Extract the [x, y] coordinate from the center of the cell holding the provided text.  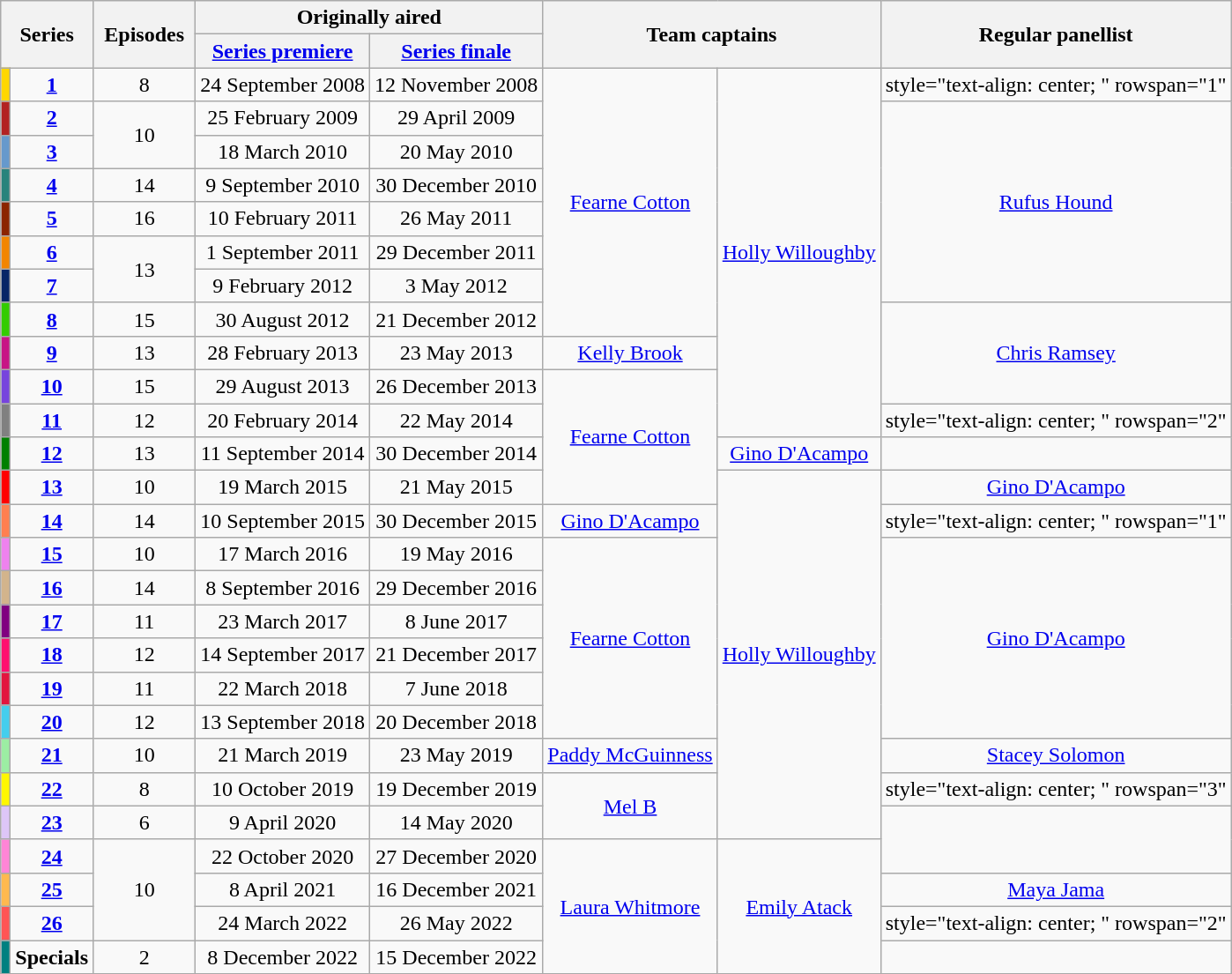
11 September 2014 [283, 454]
10 October 2019 [283, 789]
21 March 2019 [283, 755]
14 September 2017 [283, 655]
style="text-align: center; " rowspan="3" [1056, 789]
19 May 2016 [456, 554]
8 June 2017 [456, 621]
Team captains [712, 34]
29 December 2011 [456, 252]
19 March 2015 [283, 487]
29 December 2016 [456, 588]
13 September 2018 [283, 722]
21 December 2017 [456, 655]
22 May 2014 [456, 420]
27 December 2020 [456, 856]
22 [52, 789]
8 September 2016 [283, 588]
23 May 2013 [456, 353]
24 September 2008 [283, 85]
20 February 2014 [283, 420]
4 [52, 185]
Specials [52, 956]
23 May 2019 [456, 755]
Episodes [145, 34]
19 December 2019 [456, 789]
9 February 2012 [283, 286]
26 [52, 923]
17 March 2016 [283, 554]
23 [52, 822]
7 [52, 286]
29 April 2009 [456, 118]
17 [52, 621]
5 [52, 219]
Originally aired [369, 18]
9 April 2020 [283, 822]
18 [52, 655]
9 September 2010 [283, 185]
30 August 2012 [283, 319]
Series finale [456, 51]
1 September 2011 [283, 252]
8 April 2021 [283, 889]
Regular panellist [1056, 34]
28 February 2013 [283, 353]
8 December 2022 [283, 956]
30 December 2015 [456, 521]
26 May 2011 [456, 219]
15 December 2022 [456, 956]
Series [48, 34]
Series premiere [283, 51]
24 [52, 856]
7 June 2018 [456, 688]
Stacey Solomon [1056, 755]
Chris Ramsey [1056, 353]
26 May 2022 [456, 923]
Kelly Brook [630, 353]
25 February 2009 [283, 118]
20 [52, 722]
Paddy McGuinness [630, 755]
Maya Jama [1056, 889]
29 August 2013 [283, 386]
30 December 2014 [456, 454]
21 May 2015 [456, 487]
20 May 2010 [456, 152]
25 [52, 889]
16 December 2021 [456, 889]
18 March 2010 [283, 152]
23 March 2017 [283, 621]
20 December 2018 [456, 722]
9 [52, 353]
12 November 2008 [456, 85]
Rufus Hound [1056, 202]
1 [52, 85]
3 [52, 152]
21 [52, 755]
22 October 2020 [283, 856]
10 September 2015 [283, 521]
30 December 2010 [456, 185]
26 December 2013 [456, 386]
Laura Whitmore [630, 906]
22 March 2018 [283, 688]
10 February 2011 [283, 219]
19 [52, 688]
3 May 2012 [456, 286]
21 December 2012 [456, 319]
Mel B [630, 806]
Emily Atack [798, 906]
14 May 2020 [456, 822]
24 March 2022 [283, 923]
